From the cell containing the given text, extract its center point as (X, Y) coordinate. 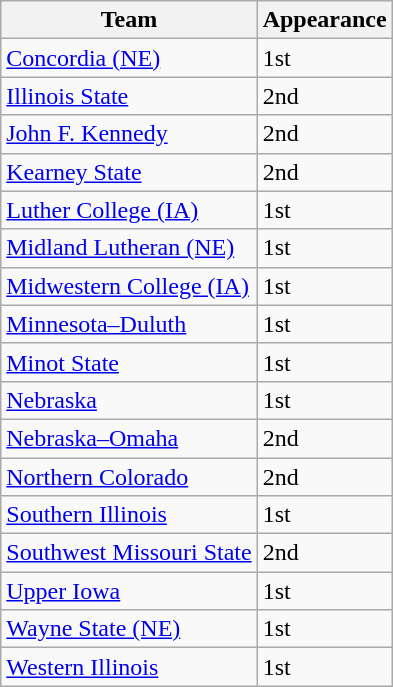
Illinois State (129, 96)
Midland Lutheran (NE) (129, 248)
Western Illinois (129, 667)
Midwestern College (IA) (129, 286)
Southwest Missouri State (129, 553)
Team (129, 20)
Wayne State (NE) (129, 629)
Southern Illinois (129, 515)
Nebraska (129, 400)
Northern Colorado (129, 477)
John F. Kennedy (129, 134)
Nebraska–Omaha (129, 438)
Minot State (129, 362)
Minnesota–Duluth (129, 324)
Luther College (IA) (129, 210)
Kearney State (129, 172)
Appearance (324, 20)
Upper Iowa (129, 591)
Concordia (NE) (129, 58)
